Determine the (X, Y) coordinate at the center of the cell enclosing the given text.  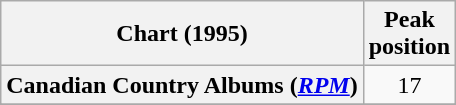
17 (409, 85)
Canadian Country Albums (RPM) (182, 85)
Chart (1995) (182, 34)
Peakposition (409, 34)
